Identify which cell holds the provided text, then report its [X, Y] central coordinate. 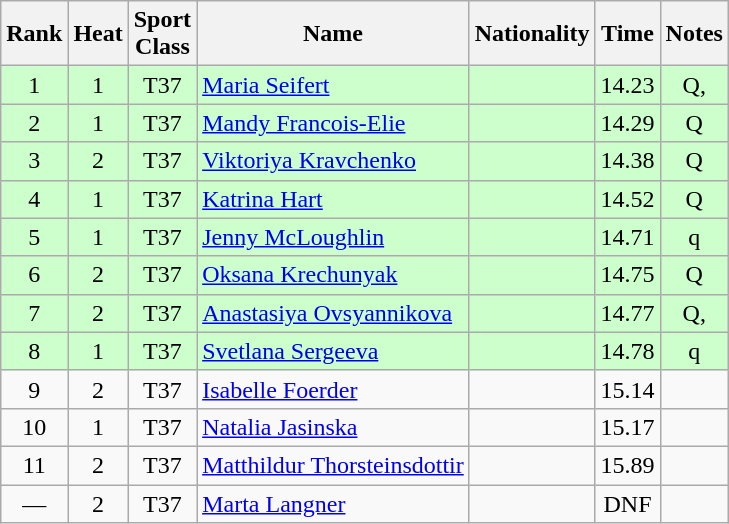
Time [628, 34]
15.14 [628, 389]
Isabelle Foerder [334, 389]
Oksana Krechunyak [334, 275]
14.23 [628, 85]
Jenny McLoughlin [334, 237]
14.77 [628, 313]
Name [334, 34]
3 [34, 161]
Heat [98, 34]
9 [34, 389]
10 [34, 427]
8 [34, 351]
Marta Langner [334, 503]
14.75 [628, 275]
7 [34, 313]
Katrina Hart [334, 199]
Rank [34, 34]
4 [34, 199]
DNF [628, 503]
14.71 [628, 237]
— [34, 503]
Anastasiya Ovsyannikova [334, 313]
Maria Seifert [334, 85]
Nationality [532, 34]
Notes [694, 34]
14.29 [628, 123]
11 [34, 465]
14.52 [628, 199]
14.78 [628, 351]
Mandy Francois-Elie [334, 123]
SportClass [162, 34]
Matthildur Thorsteinsdottir [334, 465]
Natalia Jasinska [334, 427]
14.38 [628, 161]
5 [34, 237]
15.89 [628, 465]
Svetlana Sergeeva [334, 351]
15.17 [628, 427]
6 [34, 275]
Viktoriya Kravchenko [334, 161]
